Determine the [X, Y] coordinate at the center of the cell enclosing the given text.  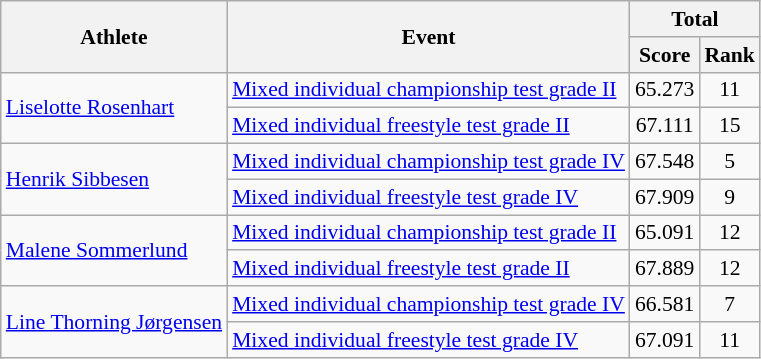
15 [730, 126]
9 [730, 197]
Rank [730, 55]
Total [695, 19]
67.091 [664, 340]
Score [664, 55]
67.111 [664, 126]
67.889 [664, 269]
7 [730, 304]
Athlete [114, 36]
65.091 [664, 233]
Liselotte Rosenhart [114, 108]
Malene Sommerlund [114, 250]
Event [428, 36]
66.581 [664, 304]
Henrik Sibbesen [114, 180]
67.548 [664, 162]
Line Thorning Jørgensen [114, 322]
65.273 [664, 90]
67.909 [664, 197]
5 [730, 162]
